Output the [X, Y] coordinate of the center of the cell containing the given text.  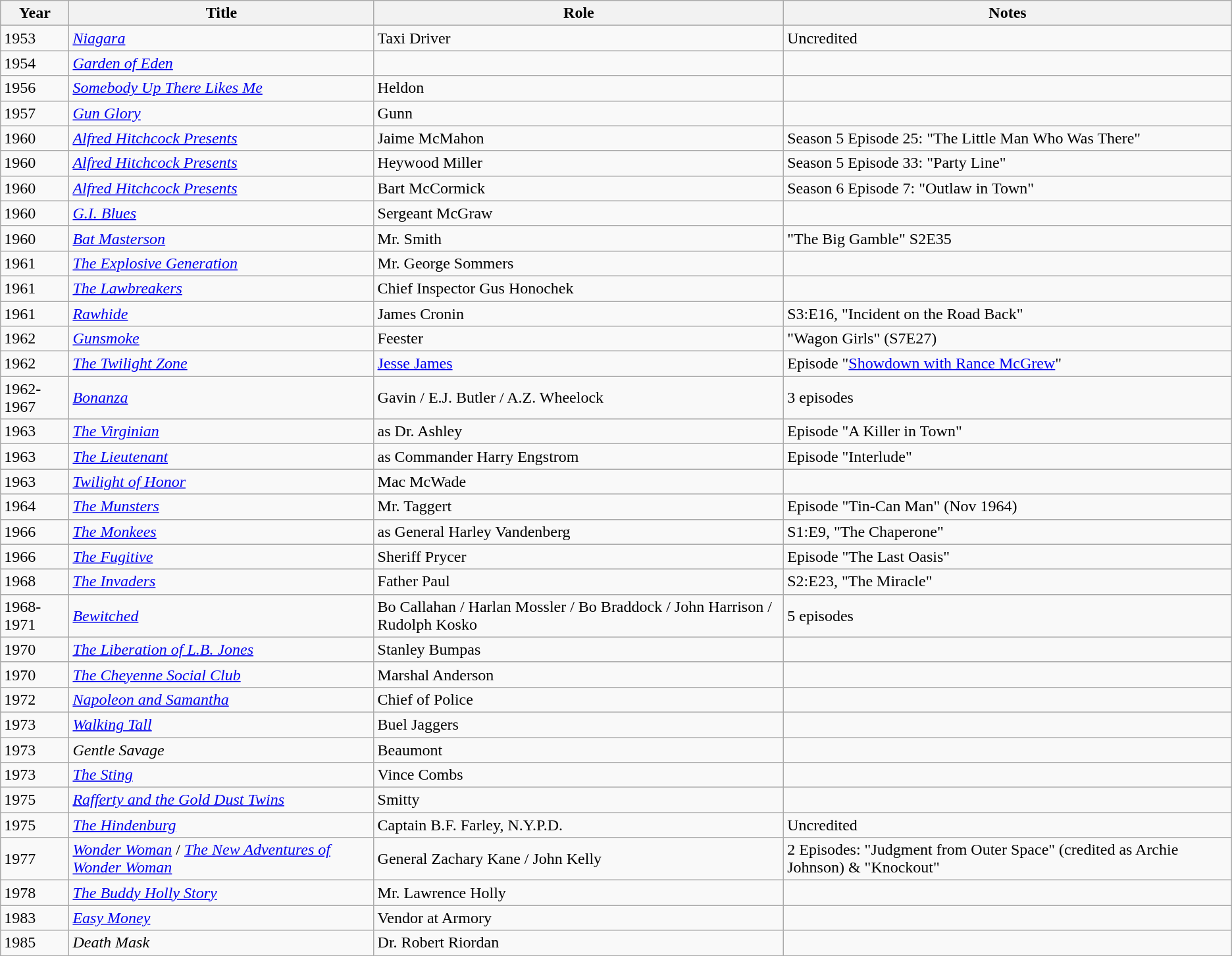
The Explosive Generation [221, 263]
2 Episodes: "Judgment from Outer Space" (credited as Archie Johnson) & "Knockout" [1008, 859]
Season 5 Episode 33: "Party Line" [1008, 163]
Gun Glory [221, 113]
James Cronin [579, 314]
as Commander Harry Engstrom [579, 457]
Vendor at Armory [579, 918]
Mac McWade [579, 482]
The Invaders [221, 582]
Feester [579, 339]
Beaumont [579, 749]
Heldon [579, 88]
The Lawbreakers [221, 288]
3 episodes [1008, 397]
Bart McCormick [579, 188]
Napoleon and Samantha [221, 699]
Father Paul [579, 582]
Bonanza [221, 397]
Gunn [579, 113]
1954 [35, 63]
The Virginian [221, 432]
1983 [35, 918]
1985 [35, 943]
Jesse James [579, 364]
Niagara [221, 38]
1972 [35, 699]
5 episodes [1008, 616]
Notes [1008, 13]
Episode "Tin-Can Man" (Nov 1964) [1008, 507]
Season 6 Episode 7: "Outlaw in Town" [1008, 188]
Somebody Up There Likes Me [221, 88]
1957 [35, 113]
Episode "A Killer in Town" [1008, 432]
Sergeant McGraw [579, 213]
Episode "Interlude" [1008, 457]
as Dr. Ashley [579, 432]
Bat Masterson [221, 238]
G.I. Blues [221, 213]
Heywood Miller [579, 163]
Bewitched [221, 616]
1968 [35, 582]
S3:E16, "Incident on the Road Back" [1008, 314]
The Hindenburg [221, 825]
The Lieutenant [221, 457]
Rawhide [221, 314]
The Liberation of L.B. Jones [221, 649]
Dr. Robert Riordan [579, 943]
Chief of Police [579, 699]
The Cheyenne Social Club [221, 674]
Rafferty and the Gold Dust Twins [221, 800]
1962-1967 [35, 397]
Death Mask [221, 943]
Season 5 Episode 25: "The Little Man Who Was There" [1008, 138]
1968-1971 [35, 616]
1964 [35, 507]
Bo Callahan / Harlan Mossler / Bo Braddock / John Harrison / Rudolph Kosko [579, 616]
Mr. Lawrence Holly [579, 893]
Garden of Eden [221, 63]
Wonder Woman / The New Adventures of Wonder Woman [221, 859]
Jaime McMahon [579, 138]
The Monkees [221, 532]
Marshal Anderson [579, 674]
Taxi Driver [579, 38]
Title [221, 13]
Chief Inspector Gus Honochek [579, 288]
The Munsters [221, 507]
Role [579, 13]
Mr. Smith [579, 238]
The Sting [221, 775]
Mr. George Sommers [579, 263]
1956 [35, 88]
1977 [35, 859]
The Fugitive [221, 557]
Episode "Showdown with Rance McGrew" [1008, 364]
Year [35, 13]
as General Harley Vandenberg [579, 532]
Buel Jaggers [579, 724]
1978 [35, 893]
"Wagon Girls" (S7E27) [1008, 339]
Gavin / E.J. Butler / A.Z. Wheelock [579, 397]
Smitty [579, 800]
The Twilight Zone [221, 364]
Gentle Savage [221, 749]
Sheriff Prycer [579, 557]
Captain B.F. Farley, N.Y.P.D. [579, 825]
Gunsmoke [221, 339]
"The Big Gamble" S2E35 [1008, 238]
1953 [35, 38]
Twilight of Honor [221, 482]
Mr. Taggert [579, 507]
The Buddy Holly Story [221, 893]
General Zachary Kane / John Kelly [579, 859]
Episode "The Last Oasis" [1008, 557]
Walking Tall [221, 724]
Vince Combs [579, 775]
S2:E23, "The Miracle" [1008, 582]
Easy Money [221, 918]
Stanley Bumpas [579, 649]
S1:E9, "The Chaperone" [1008, 532]
